Scan for the cell matching the given text and deliver its (X, Y) coordinate at center. 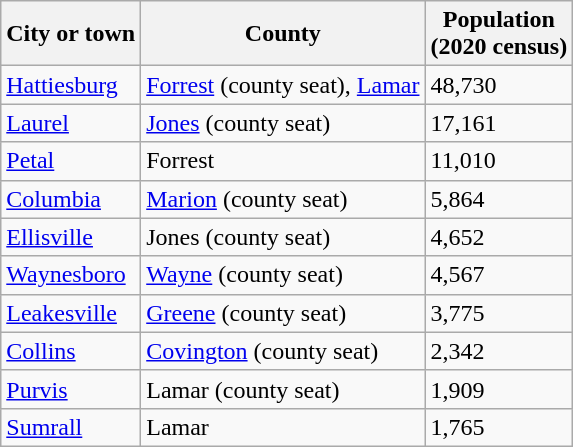
Lamar (county seat) (283, 389)
Forrest (county seat), Lamar (283, 85)
Wayne (county seat) (283, 275)
County (283, 34)
4,652 (499, 237)
48,730 (499, 85)
Collins (71, 351)
1,909 (499, 389)
Population (2020 census) (499, 34)
17,161 (499, 123)
Purvis (71, 389)
4,567 (499, 275)
Columbia (71, 199)
Covington (county seat) (283, 351)
Leakesville (71, 313)
Hattiesburg (71, 85)
3,775 (499, 313)
1,765 (499, 427)
Greene (county seat) (283, 313)
City or town (71, 34)
Waynesboro (71, 275)
Forrest (283, 161)
5,864 (499, 199)
Laurel (71, 123)
Ellisville (71, 237)
Marion (county seat) (283, 199)
Sumrall (71, 427)
11,010 (499, 161)
2,342 (499, 351)
Petal (71, 161)
Lamar (283, 427)
